Identify which cell holds the provided text, then report its [x, y] central coordinate. 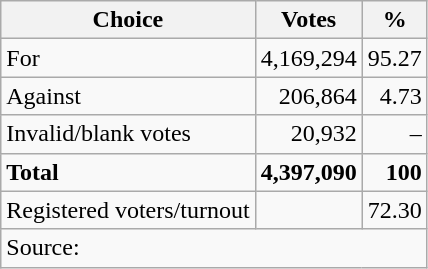
4,397,090 [308, 172]
Against [128, 96]
20,932 [308, 134]
Invalid/blank votes [128, 134]
4,169,294 [308, 58]
100 [394, 172]
For [128, 58]
Choice [128, 20]
Source: [214, 248]
206,864 [308, 96]
95.27 [394, 58]
72.30 [394, 210]
– [394, 134]
Votes [308, 20]
Registered voters/turnout [128, 210]
Total [128, 172]
% [394, 20]
4.73 [394, 96]
